Identify which cell holds the provided text, then report its (X, Y) central coordinate. 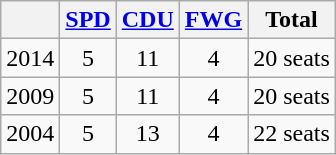
Total (292, 20)
SPD (88, 20)
2014 (30, 58)
2009 (30, 96)
13 (148, 134)
FWG (213, 20)
2004 (30, 134)
CDU (148, 20)
22 seats (292, 134)
